Identify which cell holds the provided text, then report its [X, Y] central coordinate. 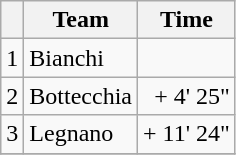
Time [187, 20]
Team [81, 20]
Bottecchia [81, 96]
+ 11' 24" [187, 134]
1 [12, 58]
Bianchi [81, 58]
2 [12, 96]
+ 4' 25" [187, 96]
Legnano [81, 134]
3 [12, 134]
